Detect which cell encompasses the target text, then output its [x, y] center coordinate. 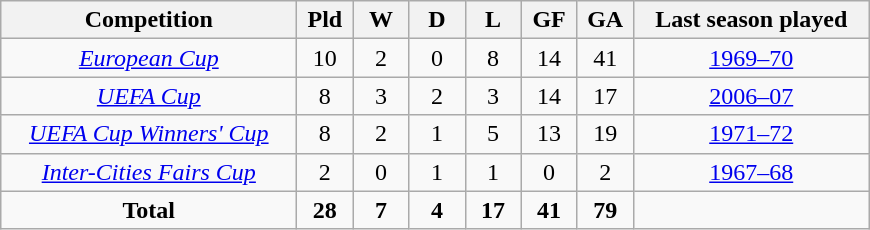
European Cup [149, 58]
UEFA Cup Winners' Cup [149, 134]
19 [605, 134]
1967–68 [751, 172]
W [381, 20]
79 [605, 210]
2006–07 [751, 96]
D [437, 20]
Competition [149, 20]
7 [381, 210]
Pld [325, 20]
UEFA Cup [149, 96]
Inter-Cities Fairs Cup [149, 172]
13 [549, 134]
Total [149, 210]
1969–70 [751, 58]
28 [325, 210]
10 [325, 58]
GF [549, 20]
L [493, 20]
GA [605, 20]
4 [437, 210]
5 [493, 134]
1971–72 [751, 134]
Last season played [751, 20]
